Provide the (x, y) coordinate of the cell's center where the given text is located.  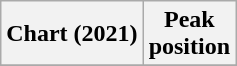
Peakposition (189, 34)
Chart (2021) (72, 34)
